Capture the cell that displays the provided text and extract its (x, y) central coordinate. 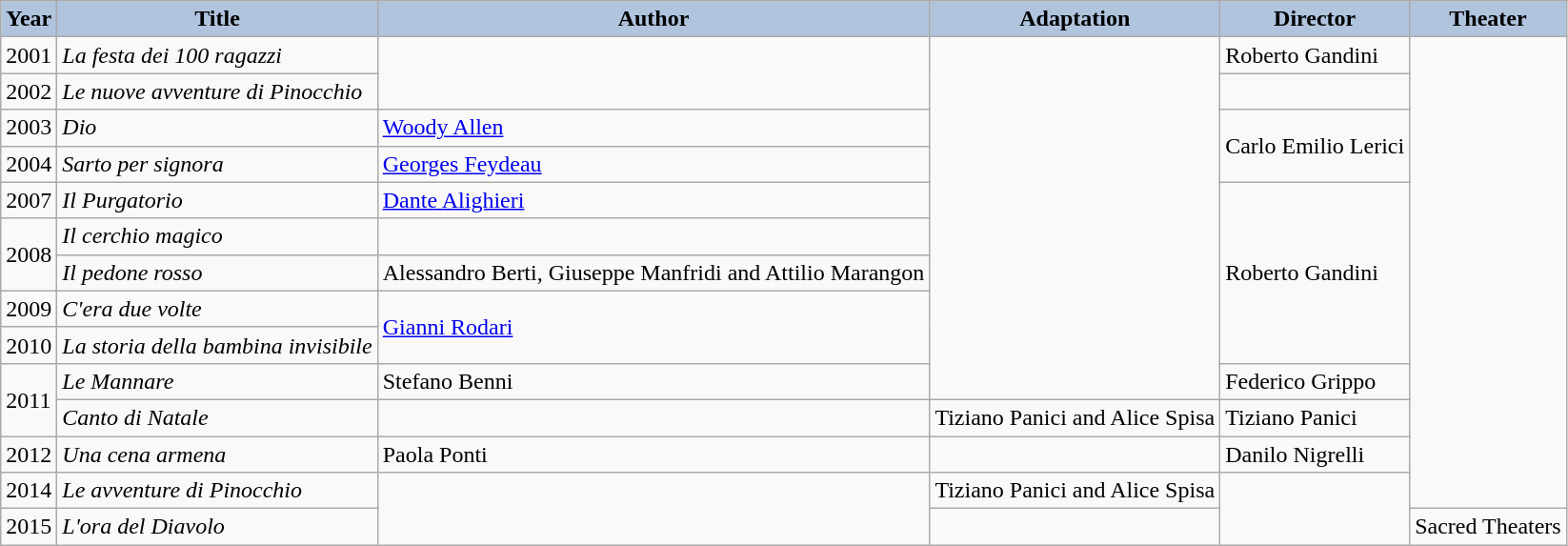
Dante Alighieri (653, 200)
L'ora del Diavolo (217, 527)
La storia della bambina invisibile (217, 345)
Author (653, 19)
Il pedone rosso (217, 273)
Stefano Benni (653, 381)
Tiziano Panici (1315, 417)
2010 (29, 345)
Title (217, 19)
Federico Grippo (1315, 381)
Le nuove avventure di Pinocchio (217, 91)
C'era due volte (217, 309)
Gianni Rodari (653, 327)
La festa dei 100 ragazzi (217, 55)
Le avventure di Pinocchio (217, 491)
Sacred Theaters (1488, 527)
Canto di Natale (217, 417)
2004 (29, 164)
2008 (29, 254)
Adaptation (1075, 19)
2007 (29, 200)
2014 (29, 491)
Carlo Emilio Lerici (1315, 146)
Dio (217, 128)
2012 (29, 455)
2009 (29, 309)
2002 (29, 91)
Danilo Nigrelli (1315, 455)
Woody Allen (653, 128)
Alessandro Berti, Giuseppe Manfridi and Attilio Marangon (653, 273)
Year (29, 19)
Georges Feydeau (653, 164)
2001 (29, 55)
2015 (29, 527)
2011 (29, 399)
Il cerchio magico (217, 236)
Theater (1488, 19)
Paola Ponti (653, 455)
2003 (29, 128)
Le Mannare (217, 381)
Una cena armena (217, 455)
Il Purgatorio (217, 200)
Sarto per signora (217, 164)
Director (1315, 19)
